Capture the cell that displays the provided text and extract its (x, y) central coordinate. 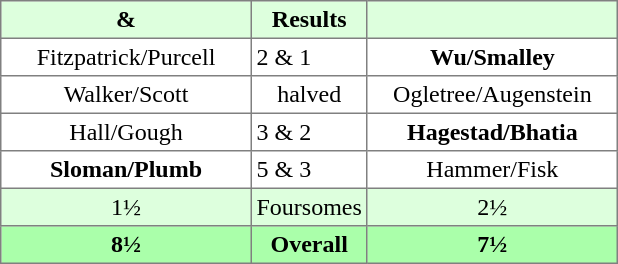
Foursomes (309, 207)
& (126, 20)
Hagestad/Bhatia (492, 132)
2 & 1 (309, 57)
Walker/Scott (126, 95)
Fitzpatrick/Purcell (126, 57)
Overall (309, 245)
Hammer/Fisk (492, 170)
Sloman/Plumb (126, 170)
Ogletree/Augenstein (492, 95)
1½ (126, 207)
Results (309, 20)
8½ (126, 245)
7½ (492, 245)
2½ (492, 207)
Wu/Smalley (492, 57)
Hall/Gough (126, 132)
3 & 2 (309, 132)
halved (309, 95)
5 & 3 (309, 170)
